Detect which cell encompasses the target text, then output its [x, y] center coordinate. 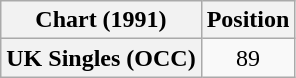
UK Singles (OCC) [101, 58]
Position [248, 20]
Chart (1991) [101, 20]
89 [248, 58]
